From the cell containing the given text, extract its center point as [X, Y] coordinate. 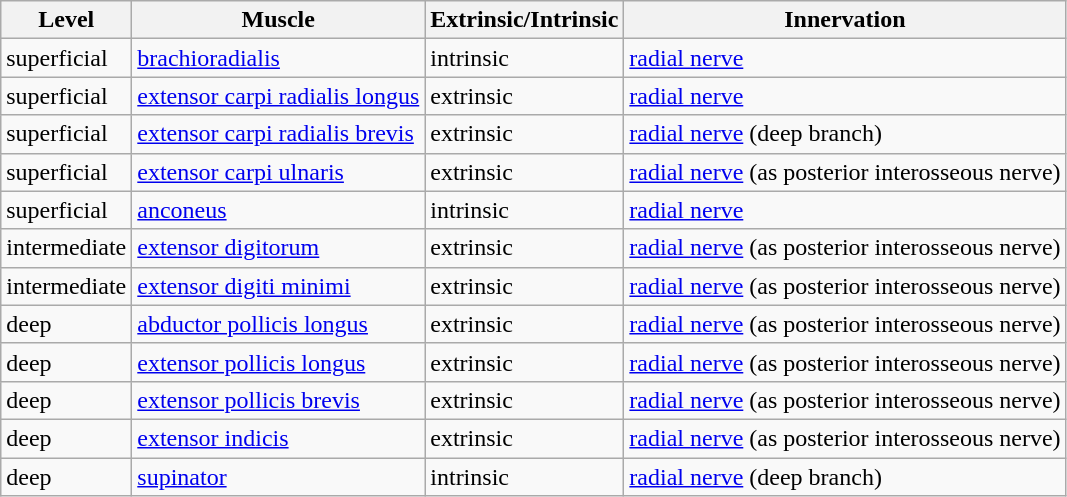
extensor pollicis longus [278, 362]
supinator [278, 477]
Muscle [278, 20]
Extrinsic/Intrinsic [524, 20]
extensor carpi radialis brevis [278, 134]
extensor digiti minimi [278, 286]
extensor pollicis brevis [278, 400]
Level [66, 20]
extensor carpi radialis longus [278, 96]
extensor indicis [278, 438]
extensor carpi ulnaris [278, 172]
anconeus [278, 210]
brachioradialis [278, 58]
Innervation [845, 20]
abductor pollicis longus [278, 324]
extensor digitorum [278, 248]
